For the text-containing cell, return its midpoint in [x, y] coordinate format. 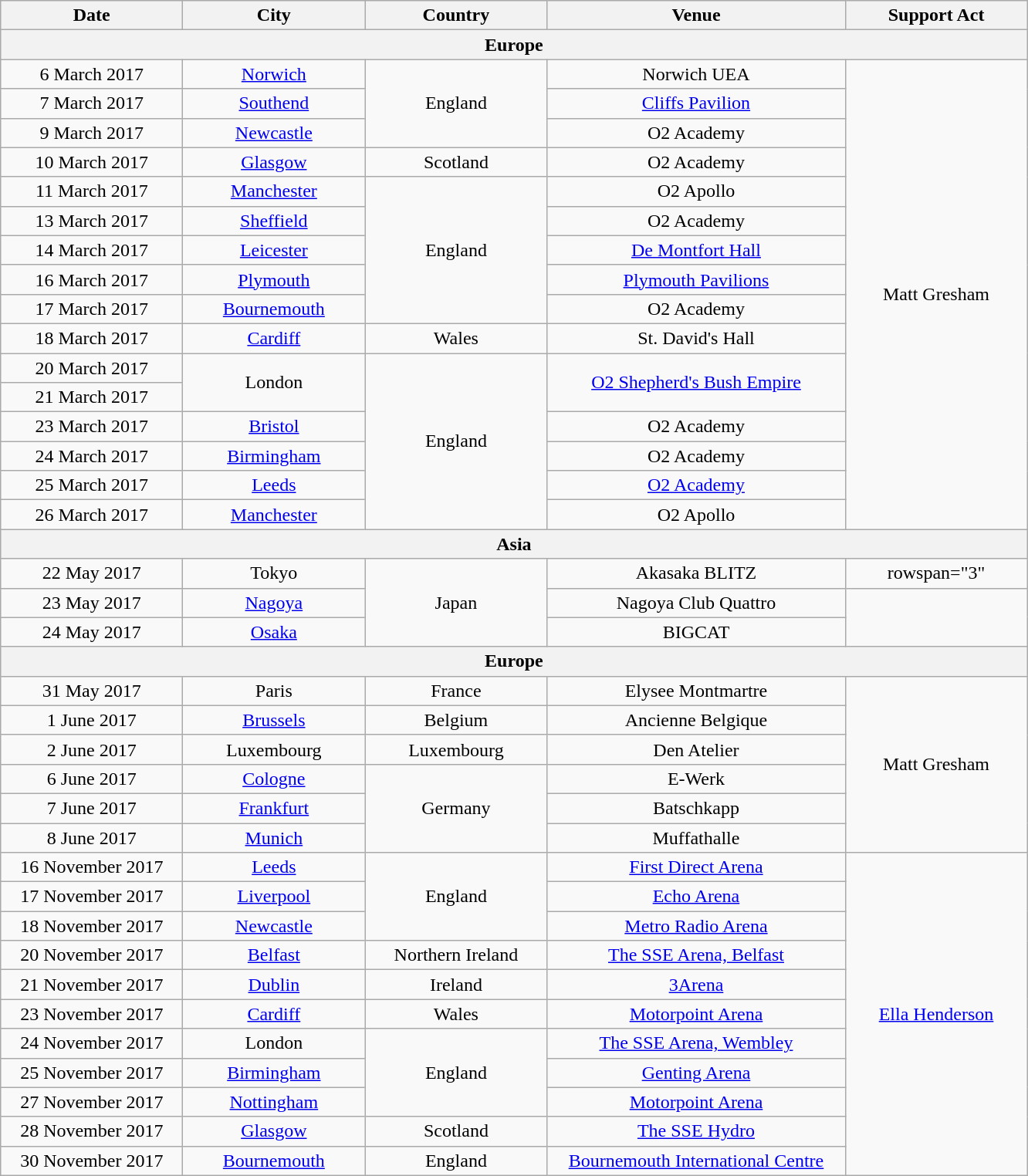
The SSE Arena, Wembley [696, 1043]
23 November 2017 [92, 1014]
23 May 2017 [92, 603]
Ireland [456, 985]
St. David's Hall [696, 338]
Munich [274, 837]
3Arena [696, 985]
Norwich [274, 74]
24 May 2017 [92, 632]
28 November 2017 [92, 1131]
16 November 2017 [92, 867]
20 November 2017 [92, 955]
18 March 2017 [92, 338]
Bristol [274, 427]
8 June 2017 [92, 837]
Cologne [274, 779]
Liverpool [274, 897]
31 May 2017 [92, 691]
26 March 2017 [92, 515]
The SSE Arena, Belfast [696, 955]
Plymouth Pavilions [696, 279]
Den Atelier [696, 749]
1 June 2017 [92, 720]
16 March 2017 [92, 279]
Akasaka BLITZ [696, 573]
Nagoya Club Quattro [696, 603]
23 March 2017 [92, 427]
First Direct Arena [696, 867]
E-Werk [696, 779]
Norwich UEA [696, 74]
Paris [274, 691]
11 March 2017 [92, 191]
Bournemouth International Centre [696, 1161]
Frankfurt [274, 808]
Ancienne Belgique [696, 720]
25 March 2017 [92, 485]
Osaka [274, 632]
24 March 2017 [92, 456]
Batschkapp [696, 808]
24 November 2017 [92, 1043]
Plymouth [274, 279]
21 March 2017 [92, 397]
13 March 2017 [92, 221]
Date [92, 15]
Metro Radio Arena [696, 926]
9 March 2017 [92, 133]
Echo Arena [696, 897]
France [456, 691]
2 June 2017 [92, 749]
25 November 2017 [92, 1073]
rowspan="3" [936, 573]
27 November 2017 [92, 1102]
Nagoya [274, 603]
BIGCAT [696, 632]
Muffathalle [696, 837]
The SSE Hydro [696, 1131]
Brussels [274, 720]
21 November 2017 [92, 985]
Leicester [274, 250]
17 March 2017 [92, 309]
18 November 2017 [92, 926]
10 March 2017 [92, 162]
14 March 2017 [92, 250]
7 March 2017 [92, 103]
Belfast [274, 955]
Northern Ireland [456, 955]
De Montfort Hall [696, 250]
Tokyo [274, 573]
Venue [696, 15]
Ella Henderson [936, 1014]
Japan [456, 603]
Support Act [936, 15]
Southend [274, 103]
7 June 2017 [92, 808]
Dublin [274, 985]
Germany [456, 808]
Genting Arena [696, 1073]
Asia [514, 544]
6 March 2017 [92, 74]
17 November 2017 [92, 897]
O2 Shepherd's Bush Empire [696, 383]
City [274, 15]
20 March 2017 [92, 368]
Country [456, 15]
Elysee Montmartre [696, 691]
22 May 2017 [92, 573]
Sheffield [274, 221]
6 June 2017 [92, 779]
Nottingham [274, 1102]
30 November 2017 [92, 1161]
Belgium [456, 720]
Cliffs Pavilion [696, 103]
